Pinpoint the cell where the given text exists, returning its [x, y] midpoint coordinate. 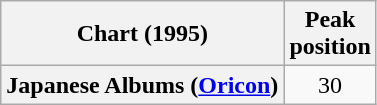
Japanese Albums (Oricon) [142, 85]
Chart (1995) [142, 34]
Peakposition [330, 34]
30 [330, 85]
